From the cell containing the given text, extract its center point as [X, Y] coordinate. 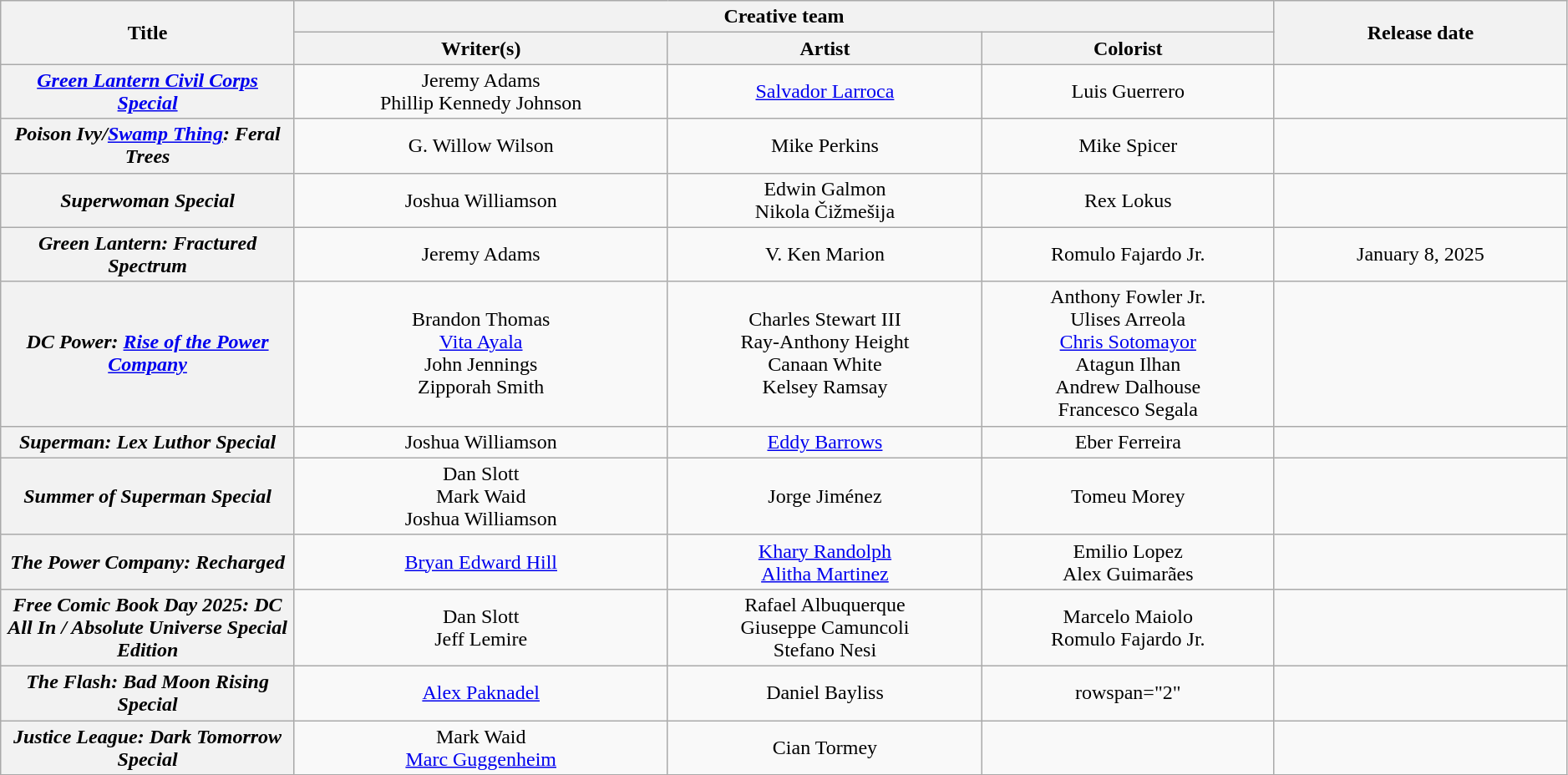
Emilio LopezAlex Guimarães [1128, 561]
Jeremy Adams [481, 254]
Rex Lokus [1128, 200]
Free Comic Book Day 2025: DC All In / Absolute Universe Special Edition [148, 627]
Luis Guerrero [1128, 92]
Brandon ThomasVita AyalaJohn JenningsZipporah Smith [481, 354]
DC Power: Rise of the Power Company [148, 354]
rowspan="2" [1128, 693]
Cian Tormey [825, 747]
Charles Stewart IIIRay-Anthony HeightCanaan WhiteKelsey Ramsay [825, 354]
Green Lantern: Fractured Spectrum [148, 254]
Anthony Fowler Jr.Ulises ArreolaChris SotomayorAtagun IlhanAndrew DalhouseFrancesco Segala [1128, 354]
Mike Spicer [1128, 145]
Dan SlottMark WaidJoshua Williamson [481, 496]
G. Willow Wilson [481, 145]
Superman: Lex Luthor Special [148, 442]
Mike Perkins [825, 145]
The Flash: Bad Moon Rising Special [148, 693]
Romulo Fajardo Jr. [1128, 254]
Artist [825, 48]
The Power Company: Recharged [148, 561]
Bryan Edward Hill [481, 561]
Title [148, 33]
Tomeu Morey [1128, 496]
Summer of Superman Special [148, 496]
Writer(s) [481, 48]
Daniel Bayliss [825, 693]
January 8, 2025 [1421, 254]
Alex Paknadel [481, 693]
Dan SlottJeff Lemire [481, 627]
Creative team [784, 17]
Justice League: Dark Tomorrow Special [148, 747]
Khary RandolphAlitha Martinez [825, 561]
Release date [1421, 33]
Jeremy AdamsPhillip Kennedy Johnson [481, 92]
Marcelo MaioloRomulo Fajardo Jr. [1128, 627]
Rafael AlbuquerqueGiuseppe CamuncoliStefano Nesi [825, 627]
Superwoman Special [148, 200]
Eber Ferreira [1128, 442]
Colorist [1128, 48]
Jorge Jiménez [825, 496]
Edwin GalmonNikola Čižmešija [825, 200]
V. Ken Marion [825, 254]
Eddy Barrows [825, 442]
Salvador Larroca [825, 92]
Mark WaidMarc Guggenheim [481, 747]
Green Lantern Civil Corps Special [148, 92]
Poison Ivy/Swamp Thing: Feral Trees [148, 145]
